Provide the (x, y) coordinate of the cell's center where the given text is located.  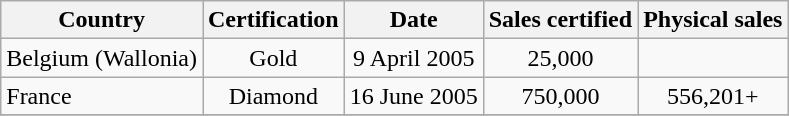
Diamond (273, 96)
Certification (273, 20)
556,201+ (713, 96)
Gold (273, 58)
16 June 2005 (414, 96)
Sales certified (560, 20)
Belgium (Wallonia) (102, 58)
Date (414, 20)
750,000 (560, 96)
France (102, 96)
9 April 2005 (414, 58)
25,000 (560, 58)
Physical sales (713, 20)
Country (102, 20)
